Return the [x, y] coordinate for the center point of the cell that contains the specified text.  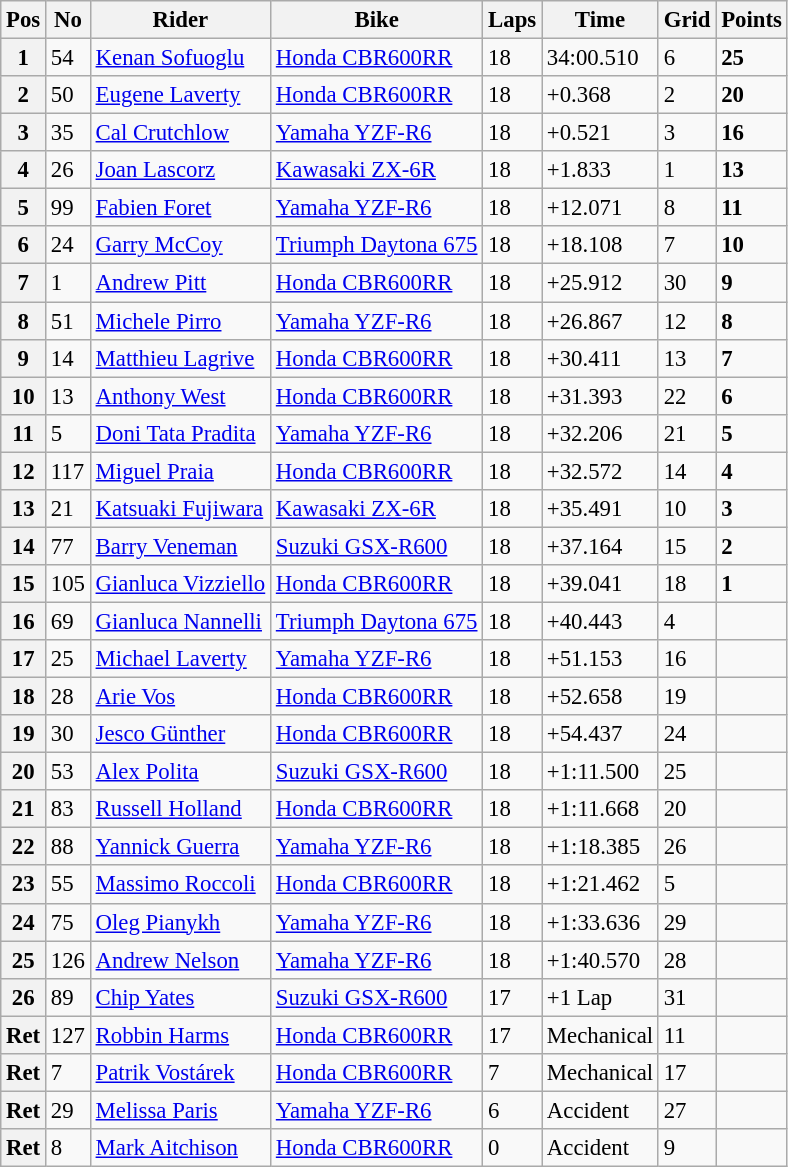
54 [68, 58]
+26.867 [600, 321]
+18.108 [600, 245]
Barry Veneman [180, 546]
Andrew Nelson [180, 960]
+1:11.500 [600, 772]
+35.491 [600, 509]
+51.153 [600, 659]
69 [68, 621]
+32.572 [600, 471]
Patrik Vostárek [180, 1073]
0 [512, 1148]
88 [68, 847]
Yannick Guerra [180, 847]
Melissa Paris [180, 1110]
+40.443 [600, 621]
23 [24, 885]
+1.833 [600, 170]
126 [68, 960]
Michele Pirro [180, 321]
Mark Aitchison [180, 1148]
Kenan Sofuoglu [180, 58]
+30.411 [600, 358]
+37.164 [600, 546]
31 [686, 997]
99 [68, 208]
+39.041 [600, 584]
Robbin Harms [180, 1035]
Oleg Pianykh [180, 922]
Michael Laverty [180, 659]
Fabien Foret [180, 208]
Time [600, 20]
Massimo Roccoli [180, 885]
127 [68, 1035]
53 [68, 772]
Cal Crutchlow [180, 133]
+1:18.385 [600, 847]
Gianluca Vizziello [180, 584]
+31.393 [600, 396]
+1:21.462 [600, 885]
Bike [377, 20]
105 [68, 584]
Russell Holland [180, 809]
+52.658 [600, 697]
Eugene Laverty [180, 95]
Joan Lascorz [180, 170]
No [68, 20]
Alex Polita [180, 772]
+1:33.636 [600, 922]
Grid [686, 20]
Miguel Praia [180, 471]
Points [752, 20]
Anthony West [180, 396]
Garry McCoy [180, 245]
Gianluca Nannelli [180, 621]
35 [68, 133]
Laps [512, 20]
77 [68, 546]
51 [68, 321]
55 [68, 885]
+1:11.668 [600, 809]
Chip Yates [180, 997]
+54.437 [600, 734]
Doni Tata Pradita [180, 433]
Matthieu Lagrive [180, 358]
+25.912 [600, 283]
Arie Vos [180, 697]
75 [68, 922]
+0.521 [600, 133]
27 [686, 1110]
+1 Lap [600, 997]
Andrew Pitt [180, 283]
+12.071 [600, 208]
89 [68, 997]
+0.368 [600, 95]
+1:40.570 [600, 960]
Jesco Günther [180, 734]
Rider [180, 20]
117 [68, 471]
Katsuaki Fujiwara [180, 509]
50 [68, 95]
+32.206 [600, 433]
Pos [24, 20]
34:00.510 [600, 58]
83 [68, 809]
